Return [X, Y] of the center of cell containing provided text 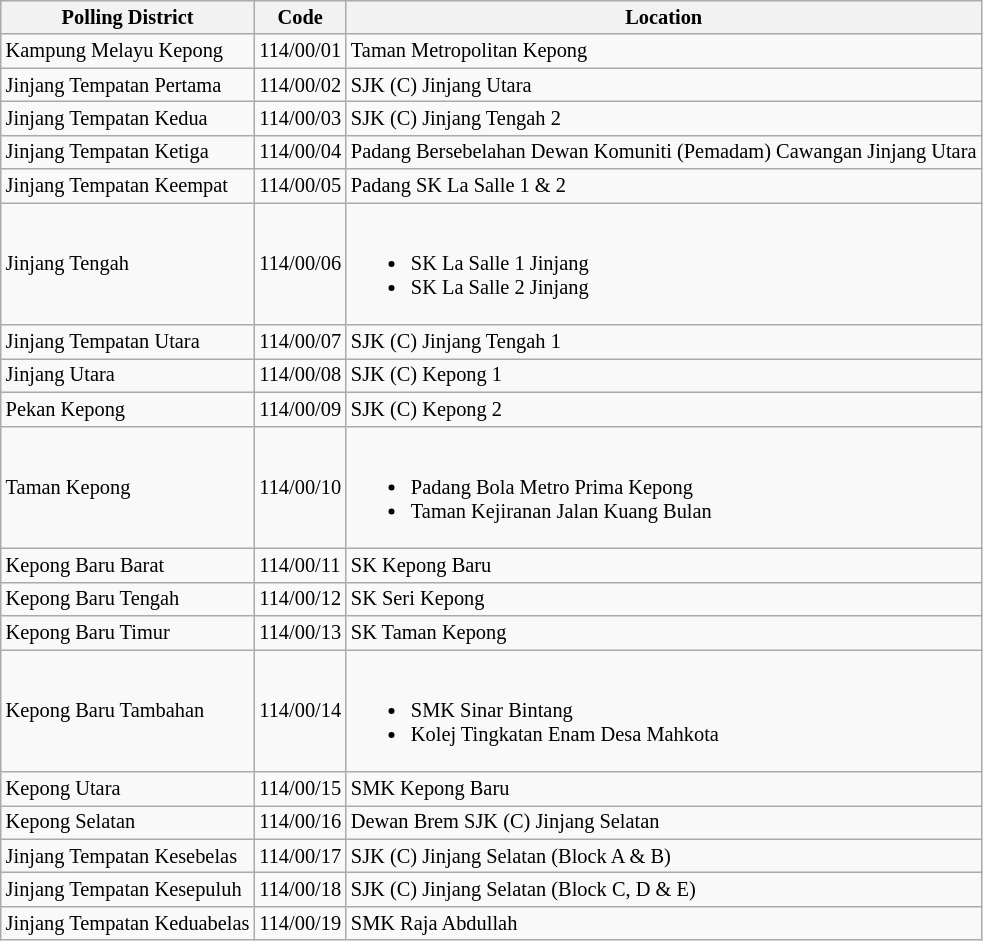
114/00/14 [300, 710]
SJK (C) Kepong 2 [664, 409]
SMK Raja Abdullah [664, 923]
114/00/01 [300, 51]
114/00/10 [300, 487]
Dewan Brem SJK (C) Jinjang Selatan [664, 822]
114/00/05 [300, 186]
Jinjang Tempatan Pertama [128, 85]
114/00/03 [300, 118]
Location [664, 17]
Padang Bersebelahan Dewan Komuniti (Pemadam) Cawangan Jinjang Utara [664, 152]
Taman Kepong [128, 487]
SK Taman Kepong [664, 632]
Jinjang Tempatan Utara [128, 342]
114/00/02 [300, 85]
114/00/16 [300, 822]
114/00/13 [300, 632]
114/00/17 [300, 856]
SK Seri Kepong [664, 599]
Jinjang Utara [128, 375]
Polling District [128, 17]
114/00/15 [300, 789]
SJK (C) Jinjang Tengah 2 [664, 118]
SJK (C) Jinjang Tengah 1 [664, 342]
Pekan Kepong [128, 409]
SJK (C) Jinjang Selatan (Block A & B) [664, 856]
114/00/19 [300, 923]
114/00/08 [300, 375]
SJK (C) Kepong 1 [664, 375]
Kepong Baru Tambahan [128, 710]
Kepong Baru Tengah [128, 599]
114/00/09 [300, 409]
Kampung Melayu Kepong [128, 51]
SMK Sinar BintangKolej Tingkatan Enam Desa Mahkota [664, 710]
Padang SK La Salle 1 & 2 [664, 186]
Jinjang Tengah [128, 263]
114/00/18 [300, 889]
114/00/06 [300, 263]
114/00/04 [300, 152]
Jinjang Tempatan Kedua [128, 118]
114/00/07 [300, 342]
Jinjang Tempatan Kesepuluh [128, 889]
114/00/11 [300, 565]
SJK (C) Jinjang Utara [664, 85]
Kepong Baru Barat [128, 565]
Jinjang Tempatan Keduabelas [128, 923]
Kepong Utara [128, 789]
Padang Bola Metro Prima KepongTaman Kejiranan Jalan Kuang Bulan [664, 487]
114/00/12 [300, 599]
Taman Metropolitan Kepong [664, 51]
SMK Kepong Baru [664, 789]
SJK (C) Jinjang Selatan (Block C, D & E) [664, 889]
Jinjang Tempatan Keempat [128, 186]
Code [300, 17]
Jinjang Tempatan Kesebelas [128, 856]
SK Kepong Baru [664, 565]
Jinjang Tempatan Ketiga [128, 152]
SK La Salle 1 JinjangSK La Salle 2 Jinjang [664, 263]
Kepong Selatan [128, 822]
Kepong Baru Timur [128, 632]
